Search for the cell housing the specified text and yield its [x, y] center coordinate. 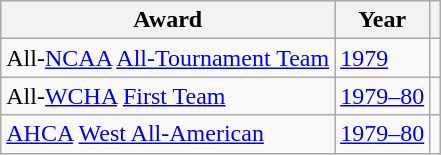
All-NCAA All-Tournament Team [168, 58]
All-WCHA First Team [168, 96]
1979 [382, 58]
Award [168, 20]
Year [382, 20]
AHCA West All-American [168, 134]
